Scan for the cell matching the given text and deliver its (X, Y) coordinate at center. 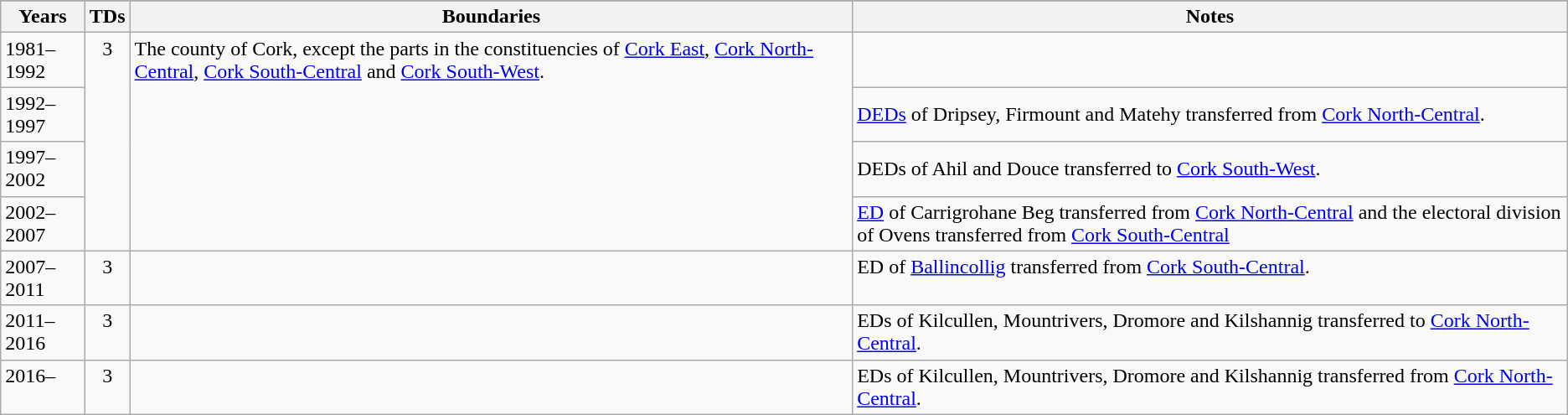
2002–2007 (44, 223)
EDs of Kilcullen, Mountrivers, Dromore and Kilshannig transferred to Cork North-Central. (1210, 332)
Years (44, 17)
EDs of Kilcullen, Mountrivers, Dromore and Kilshannig transferred from Cork North-Central. (1210, 387)
ED of Carrigrohane Beg transferred from Cork North-Central and the electoral division of Ovens transferred from Cork South-Central (1210, 223)
DEDs of Ahil and Douce transferred to Cork South-West. (1210, 169)
ED of Ballincollig transferred from Cork South-Central. (1210, 278)
The county of Cork, except the parts in the constituencies of Cork East, Cork North-Central, Cork South-Central and Cork South-West. (491, 142)
1992–1997 (44, 114)
2011–2016 (44, 332)
Boundaries (491, 17)
DEDs of Dripsey, Firmount and Matehy transferred from Cork North-Central. (1210, 114)
1997–2002 (44, 169)
TDs (107, 17)
1981–1992 (44, 60)
2007–2011 (44, 278)
Notes (1210, 17)
2016– (44, 387)
